Determine the [X, Y] coordinate at the center of the cell enclosing the given text.  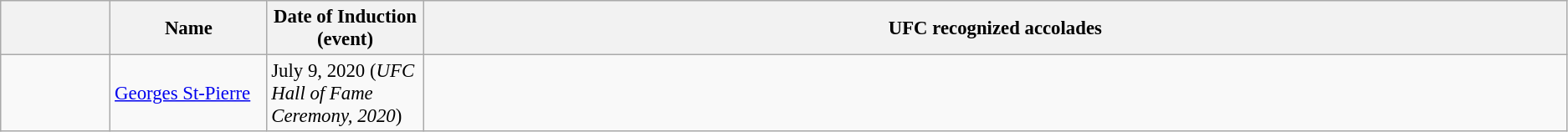
Date of Induction(event) [345, 28]
Name [189, 28]
UFC recognized accolades [995, 28]
July 9, 2020 (UFC Hall of Fame Ceremony, 2020) [345, 94]
Georges St-Pierre [189, 94]
